Detect which cell encompasses the target text, then output its [X, Y] center coordinate. 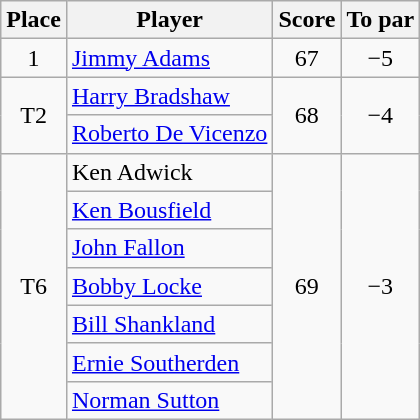
T6 [34, 286]
−4 [380, 115]
Ken Adwick [169, 172]
67 [307, 58]
Place [34, 20]
Ernie Southerden [169, 362]
69 [307, 286]
Score [307, 20]
T2 [34, 115]
Roberto De Vicenzo [169, 134]
To par [380, 20]
Player [169, 20]
Bobby Locke [169, 286]
68 [307, 115]
John Fallon [169, 248]
−3 [380, 286]
Bill Shankland [169, 324]
Ken Bousfield [169, 210]
Jimmy Adams [169, 58]
1 [34, 58]
Harry Bradshaw [169, 96]
Norman Sutton [169, 400]
−5 [380, 58]
